Extract the (x, y) coordinate from the center of the cell holding the provided text.  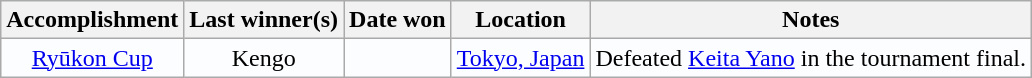
Date won (398, 20)
Tokyo, Japan (520, 58)
Defeated Keita Yano in the tournament final. (811, 58)
Kengo (264, 58)
Notes (811, 20)
Ryūkon Cup (92, 58)
Location (520, 20)
Accomplishment (92, 20)
Last winner(s) (264, 20)
